Output the (X, Y) coordinate of the center of the cell containing the given text.  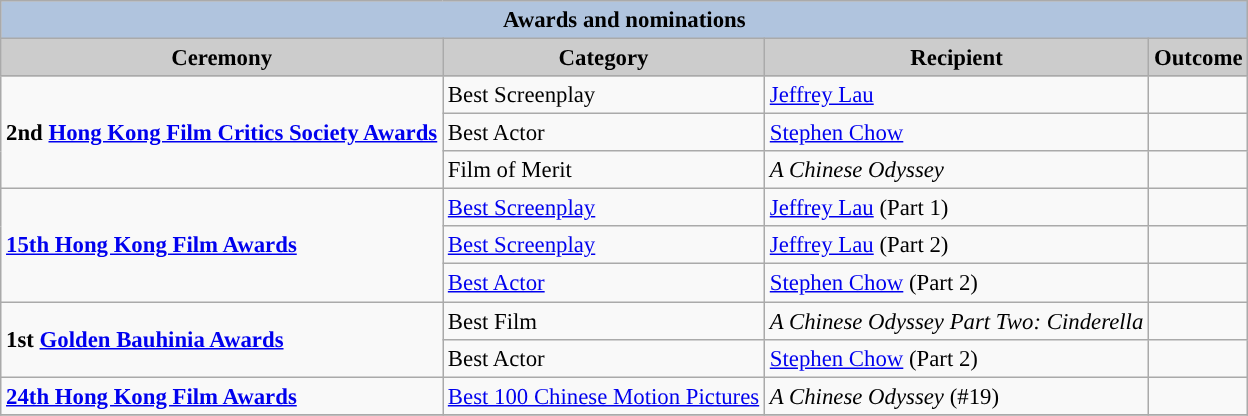
1st Golden Bauhinia Awards (222, 340)
Jeffrey Lau (Part 1) (956, 208)
Outcome (1198, 58)
A Chinese Odyssey (956, 170)
Category (604, 58)
Ceremony (222, 58)
15th Hong Kong Film Awards (222, 246)
Best Film (604, 321)
Best 100 Chinese Motion Pictures (604, 396)
Awards and nominations (624, 20)
A Chinese Odyssey (#19) (956, 396)
24th Hong Kong Film Awards (222, 396)
Stephen Chow (956, 133)
Jeffrey Lau (956, 95)
Film of Merit (604, 170)
2nd Hong Kong Film Critics Society Awards (222, 132)
Jeffrey Lau (Part 2) (956, 245)
Recipient (956, 58)
A Chinese Odyssey Part Two: Cinderella (956, 321)
